Provide the [x, y] coordinate of the cell's center where the given text is located.  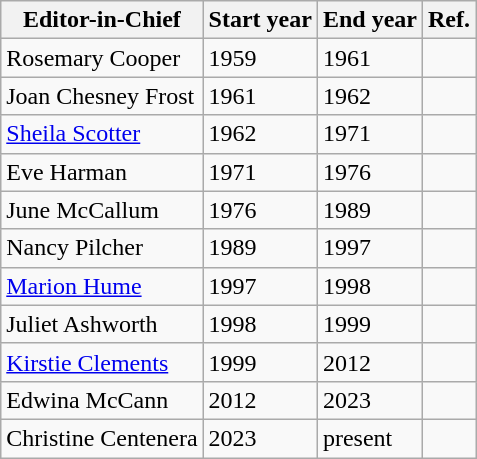
Start year [260, 20]
present [370, 438]
Ref. [450, 20]
Nancy Pilcher [102, 248]
Editor-in-Chief [102, 20]
Joan Chesney Frost [102, 96]
June McCallum [102, 210]
Christine Centenera [102, 438]
Eve Harman [102, 172]
Edwina McCann [102, 400]
Kirstie Clements [102, 362]
Rosemary Cooper [102, 58]
End year [370, 20]
Marion Hume [102, 286]
Sheila Scotter [102, 134]
1959 [260, 58]
Juliet Ashworth [102, 324]
